Locate the cell with the specified text and output its (x, y) center coordinate. 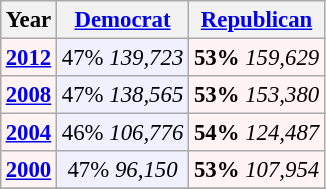
47% 138,565 (122, 95)
2012 (28, 57)
Democrat (122, 20)
47% 139,723 (122, 57)
Republican (257, 20)
47% 96,150 (122, 170)
2000 (28, 170)
2004 (28, 133)
53% 159,629 (257, 57)
2008 (28, 95)
53% 153,380 (257, 95)
54% 124,487 (257, 133)
53% 107,954 (257, 170)
46% 106,776 (122, 133)
Year (28, 20)
